Identify which cell holds the provided text, then report its [x, y] central coordinate. 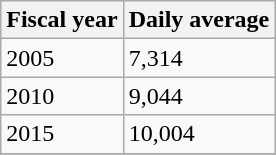
2015 [62, 134]
9,044 [199, 96]
2010 [62, 96]
7,314 [199, 58]
Fiscal year [62, 20]
Daily average [199, 20]
2005 [62, 58]
10,004 [199, 134]
